Pinpoint the cell where the given text exists, returning its (x, y) midpoint coordinate. 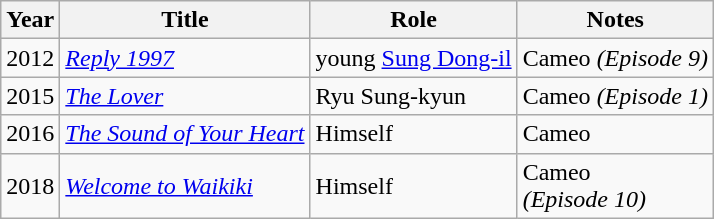
Cameo(Episode 10) (615, 186)
2018 (30, 186)
Cameo (Episode 9) (615, 58)
2016 (30, 134)
Welcome to Waikiki (185, 186)
2015 (30, 96)
Ryu Sung-kyun (414, 96)
Notes (615, 20)
The Lover (185, 96)
Year (30, 20)
young Sung Dong-il (414, 58)
Role (414, 20)
Title (185, 20)
Cameo (615, 134)
2012 (30, 58)
Reply 1997 (185, 58)
The Sound of Your Heart (185, 134)
Cameo (Episode 1) (615, 96)
